Scan for the cell matching the given text and deliver its (x, y) coordinate at center. 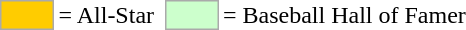
= All-Star (106, 15)
